Search for the cell housing the specified text and yield its [x, y] center coordinate. 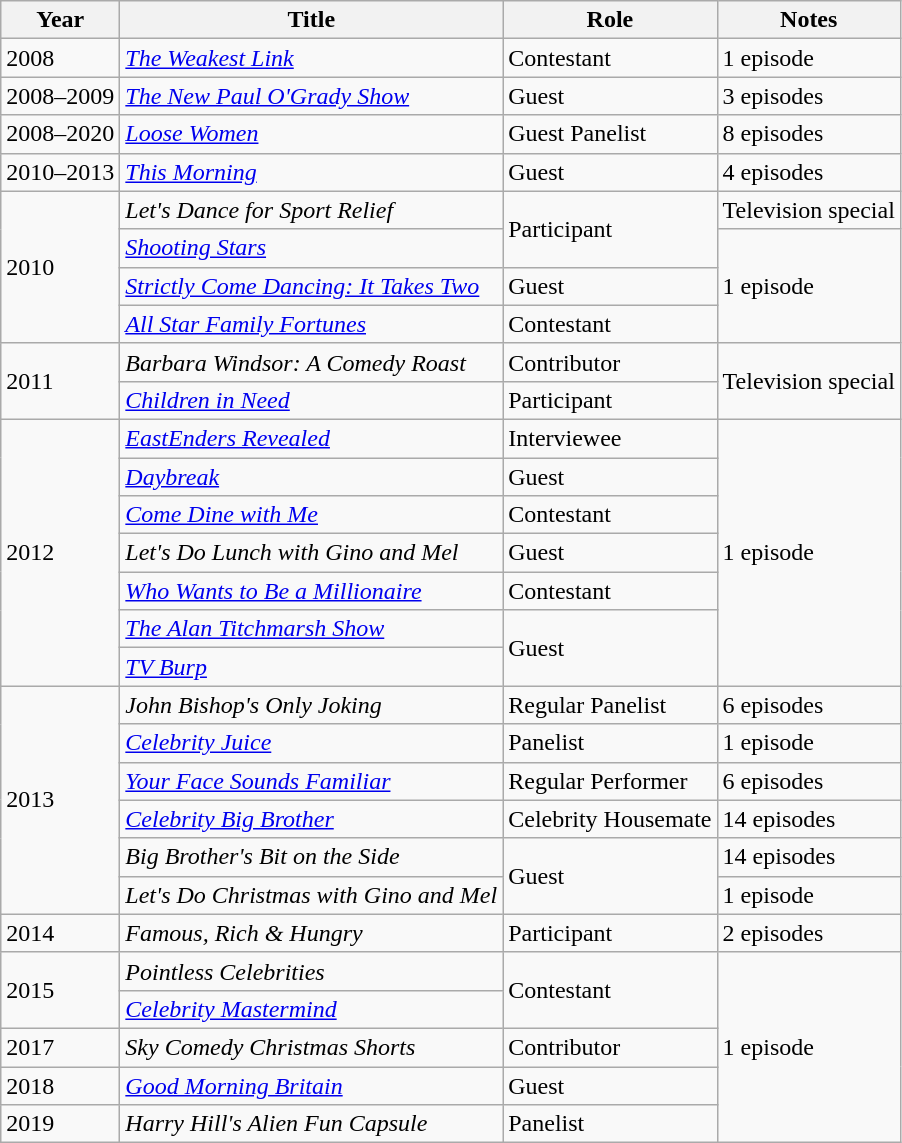
Strictly Come Dancing: It Takes Two [312, 286]
2008–2020 [60, 134]
2014 [60, 933]
TV Burp [312, 667]
4 episodes [808, 172]
Pointless Celebrities [312, 971]
8 episodes [808, 134]
Title [312, 20]
Shooting Stars [312, 248]
2010–2013 [60, 172]
Harry Hill's Alien Fun Capsule [312, 1124]
Sky Comedy Christmas Shorts [312, 1047]
2012 [60, 552]
Regular Performer [610, 781]
The Alan Titchmarsh Show [312, 629]
Come Dine with Me [312, 515]
Children in Need [312, 400]
The Weakest Link [312, 58]
2018 [60, 1085]
Guest Panelist [610, 134]
Celebrity Mastermind [312, 1009]
2 episodes [808, 933]
2015 [60, 990]
Celebrity Big Brother [312, 819]
2010 [60, 267]
Role [610, 20]
Big Brother's Bit on the Side [312, 857]
2019 [60, 1124]
Year [60, 20]
2011 [60, 381]
Your Face Sounds Familiar [312, 781]
Celebrity Juice [312, 743]
Celebrity Housemate [610, 819]
John Bishop's Only Joking [312, 705]
2008 [60, 58]
Notes [808, 20]
Let's Dance for Sport Relief [312, 210]
2008–2009 [60, 96]
EastEnders Revealed [312, 438]
Daybreak [312, 477]
This Morning [312, 172]
Let's Do Christmas with Gino and Mel [312, 895]
3 episodes [808, 96]
2013 [60, 800]
Interviewee [610, 438]
Regular Panelist [610, 705]
Good Morning Britain [312, 1085]
Let's Do Lunch with Gino and Mel [312, 553]
All Star Family Fortunes [312, 324]
Loose Women [312, 134]
Famous, Rich & Hungry [312, 933]
The New Paul O'Grady Show [312, 96]
Who Wants to Be a Millionaire [312, 591]
2017 [60, 1047]
Barbara Windsor: A Comedy Roast [312, 362]
